Provide the [X, Y] coordinate of the cell's center where the given text is located.  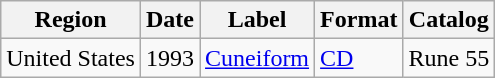
1993 [170, 58]
Label [258, 20]
Rune 55 [449, 58]
Cuneiform [258, 58]
Region [71, 20]
United States [71, 58]
Format [359, 20]
CD [359, 58]
Catalog [449, 20]
Date [170, 20]
